Extract the [x, y] coordinate from the center of the cell holding the provided text.  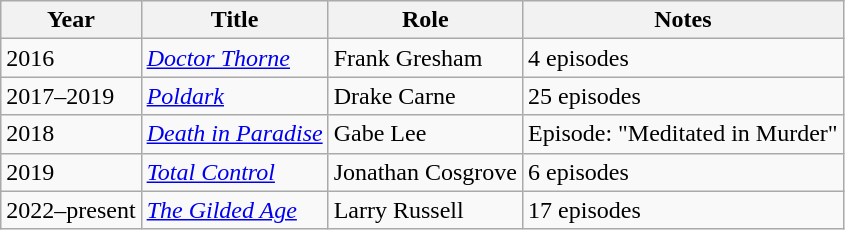
2022–present [71, 210]
2018 [71, 134]
Jonathan Cosgrove [425, 172]
Episode: "Meditated in Murder" [684, 134]
Frank Gresham [425, 58]
2017–2019 [71, 96]
The Gilded Age [234, 210]
Role [425, 20]
Poldark [234, 96]
Doctor Thorne [234, 58]
2019 [71, 172]
Year [71, 20]
Title [234, 20]
4 episodes [684, 58]
6 episodes [684, 172]
Larry Russell [425, 210]
Drake Carne [425, 96]
Gabe Lee [425, 134]
Death in Paradise [234, 134]
Total Control [234, 172]
2016 [71, 58]
Notes [684, 20]
25 episodes [684, 96]
17 episodes [684, 210]
